Determine the (x, y) coordinate at the center of the cell enclosing the given text.  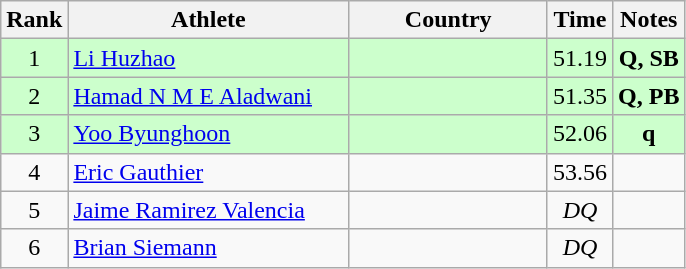
Q, PB (649, 96)
Jaime Ramirez Valencia (208, 210)
Time (580, 20)
51.35 (580, 96)
53.56 (580, 172)
3 (34, 134)
6 (34, 248)
Q, SB (649, 58)
Rank (34, 20)
Li Huzhao (208, 58)
q (649, 134)
1 (34, 58)
51.19 (580, 58)
5 (34, 210)
52.06 (580, 134)
Notes (649, 20)
2 (34, 96)
Yoo Byunghoon (208, 134)
Country (448, 20)
4 (34, 172)
Hamad N M E Aladwani (208, 96)
Brian Siemann (208, 248)
Eric Gauthier (208, 172)
Athlete (208, 20)
